Determine the [x, y] coordinate at the center of the cell enclosing the given text.  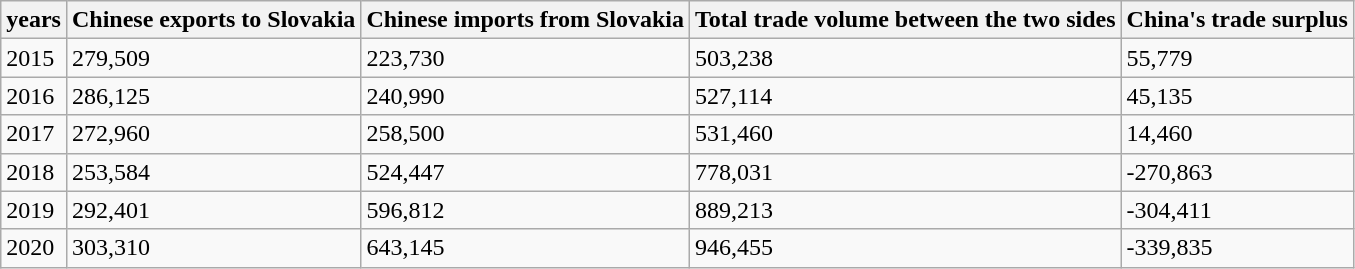
45,135 [1237, 96]
years [34, 20]
-270,863 [1237, 172]
503,238 [906, 58]
-304,411 [1237, 210]
889,213 [906, 210]
223,730 [526, 58]
55,779 [1237, 58]
531,460 [906, 134]
286,125 [213, 96]
240,990 [526, 96]
2016 [34, 96]
778,031 [906, 172]
2019 [34, 210]
China's trade surplus [1237, 20]
Total trade volume between the two sides [906, 20]
279,509 [213, 58]
14,460 [1237, 134]
643,145 [526, 248]
2017 [34, 134]
2018 [34, 172]
303,310 [213, 248]
946,455 [906, 248]
2015 [34, 58]
253,584 [213, 172]
524,447 [526, 172]
2020 [34, 248]
596,812 [526, 210]
Chinese imports from Slovakia [526, 20]
258,500 [526, 134]
272,960 [213, 134]
527,114 [906, 96]
292,401 [213, 210]
Chinese exports to Slovakia [213, 20]
-339,835 [1237, 248]
